Pinpoint the cell where the given text exists, returning its (x, y) midpoint coordinate. 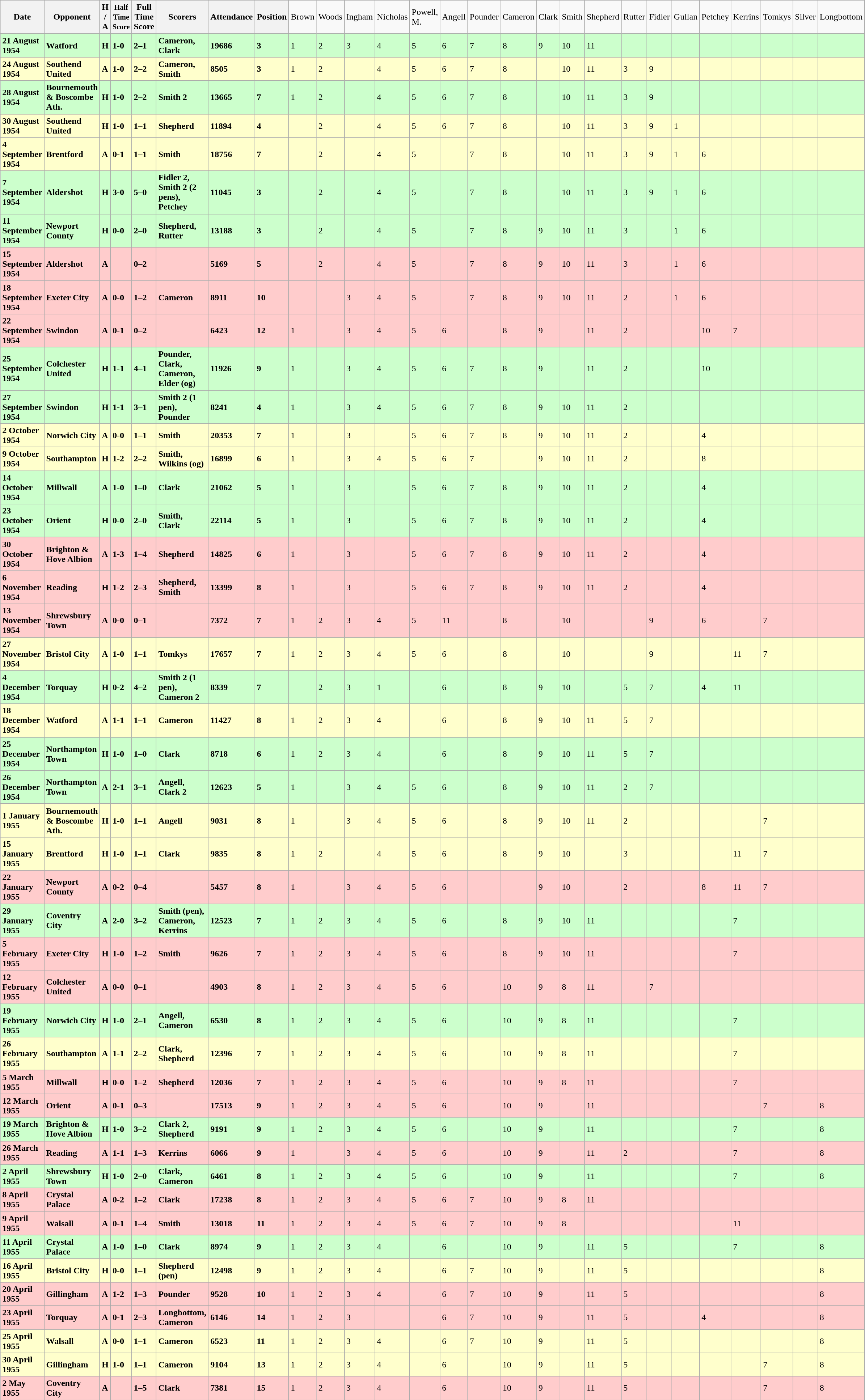
11045 (232, 193)
26 December 1954 (22, 787)
30 October 1954 (22, 554)
8718 (232, 754)
4–1 (144, 368)
19 March 1955 (22, 1129)
Longbottom (841, 17)
0–4 (144, 887)
4 September 1954 (22, 154)
Angell, Cameron (182, 1020)
15 January 1955 (22, 854)
Pounder, Clark, Cameron, Elder (og) (182, 368)
15 September 1954 (22, 264)
25 April 1955 (22, 1341)
16899 (232, 459)
5 March 1955 (22, 1082)
30 August 1954 (22, 126)
19 February 1955 (22, 1020)
Half Time Score (121, 17)
2 April 1955 (22, 1176)
6523 (232, 1341)
28 August 1954 (22, 97)
9031 (232, 820)
15 (272, 1388)
8241 (232, 407)
12 February 1955 (22, 987)
Fidler (659, 17)
Angell, Clark 2 (182, 787)
16 April 1955 (22, 1270)
11 April 1955 (22, 1247)
Attendance (232, 17)
24 August 1954 (22, 69)
6 November 1954 (22, 587)
2-1 (121, 787)
Cameron, Smith (182, 69)
30 April 1955 (22, 1365)
Full Time Score (144, 17)
25 September 1954 (22, 368)
Clark, Cameron (182, 1176)
Rutter (634, 17)
Woods (330, 17)
5 February 1955 (22, 954)
Petchey (715, 17)
5457 (232, 887)
9835 (232, 854)
27 November 1954 (22, 654)
12 March 1955 (22, 1106)
14825 (232, 554)
Smith, Wilkins (og) (182, 459)
Date (22, 17)
Ingham (359, 17)
Smith (pen), Cameron, Kerrins (182, 921)
Smith 2 (182, 97)
21 August 1954 (22, 46)
6461 (232, 1176)
13 (272, 1365)
8 April 1955 (22, 1200)
17513 (232, 1106)
Smith 2 (1 pen), Cameron 2 (182, 687)
13665 (232, 97)
20 April 1955 (22, 1294)
11926 (232, 368)
6146 (232, 1317)
5169 (232, 264)
H / A (105, 17)
Nicholas (392, 17)
2-0 (121, 921)
9528 (232, 1294)
Gullan (685, 17)
25 December 1954 (22, 754)
4–2 (144, 687)
26 February 1955 (22, 1054)
21062 (232, 487)
18 December 1954 (22, 720)
2 May 1955 (22, 1388)
18756 (232, 154)
22114 (232, 521)
Opponent (72, 17)
12 (272, 330)
18 September 1954 (22, 297)
9191 (232, 1129)
7381 (232, 1388)
14 (272, 1317)
9626 (232, 954)
12498 (232, 1270)
Shepherd, Smith (182, 587)
8911 (232, 297)
11 September 1954 (22, 230)
11427 (232, 720)
6530 (232, 1020)
20353 (232, 436)
1–5 (144, 1388)
12623 (232, 787)
23 October 1954 (22, 521)
1-3 (121, 554)
9 October 1954 (22, 459)
12396 (232, 1054)
Clark, Shepherd (182, 1054)
8974 (232, 1247)
Smith, Clark (182, 521)
19686 (232, 46)
4 December 1954 (22, 687)
Shepherd (pen) (182, 1270)
Fidler 2, Smith 2 (2 pens), Petchey (182, 193)
23 April 1955 (22, 1317)
Smith 2 (1 pen), Pounder (182, 407)
6423 (232, 330)
22 January 1955 (22, 887)
6066 (232, 1153)
Scorers (182, 17)
5–0 (144, 193)
9104 (232, 1365)
8339 (232, 687)
0–3 (144, 1106)
9 April 1955 (22, 1223)
3-0 (121, 193)
7372 (232, 621)
27 September 1954 (22, 407)
Clark 2, Shepherd (182, 1129)
17657 (232, 654)
26 March 1955 (22, 1153)
13188 (232, 230)
Silver (805, 17)
Powell, M. (425, 17)
Shepherd, Rutter (182, 230)
Longbottom, Cameron (182, 1317)
13 November 1954 (22, 621)
29 January 1955 (22, 921)
13018 (232, 1223)
7 September 1954 (22, 193)
8505 (232, 69)
Cameron, Clark (182, 46)
12523 (232, 921)
Brown (303, 17)
2 October 1954 (22, 436)
13399 (232, 587)
22 September 1954 (22, 330)
4903 (232, 987)
12036 (232, 1082)
Position (272, 17)
17238 (232, 1200)
11894 (232, 126)
14 October 1954 (22, 487)
1 January 1955 (22, 820)
